From the cell containing the given text, extract its center point as [x, y] coordinate. 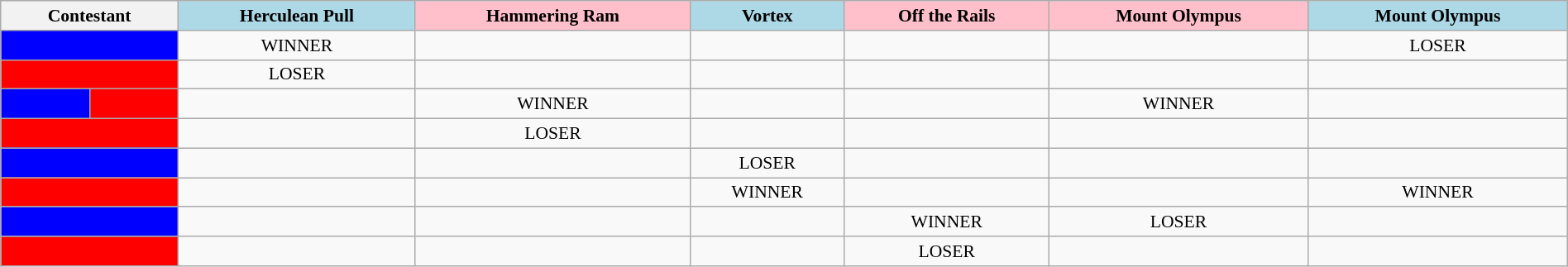
Contestant [89, 16]
Vortex [767, 16]
Off the Rails [946, 16]
Herculean Pull [296, 16]
Hammering Ram [552, 16]
